Identify which cell holds the provided text, then report its (x, y) central coordinate. 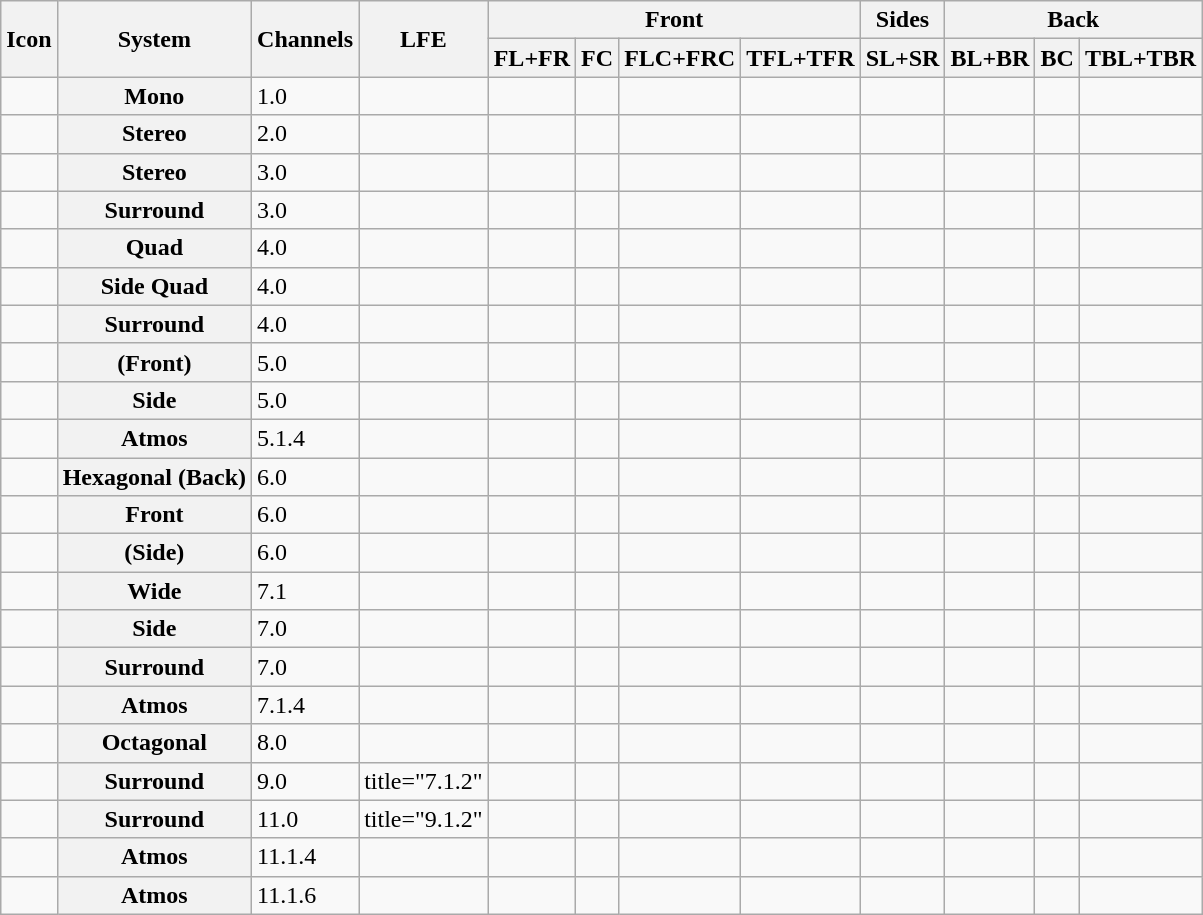
Octagonal (154, 743)
7.1.4 (306, 705)
title="7.1.2" (424, 781)
TBL+TBR (1140, 58)
Wide (154, 591)
(Side) (154, 553)
BL+BR (990, 58)
System (154, 39)
11.1.6 (306, 895)
LFE (424, 39)
2.0 (306, 134)
SL+SR (902, 58)
title="9.1.2" (424, 819)
Icon (29, 39)
5.1.4 (306, 438)
Sides (902, 20)
BC (1057, 58)
(Front) (154, 362)
FC (598, 58)
TFL+TFR (800, 58)
Quad (154, 248)
FL+FR (532, 58)
9.0 (306, 781)
11.1.4 (306, 857)
FLC+FRC (680, 58)
7.1 (306, 591)
Side Quad (154, 286)
Channels (306, 39)
1.0 (306, 96)
Hexagonal (Back) (154, 477)
11.0 (306, 819)
Back (1074, 20)
8.0 (306, 743)
Mono (154, 96)
